Search for the cell housing the specified text and yield its [x, y] center coordinate. 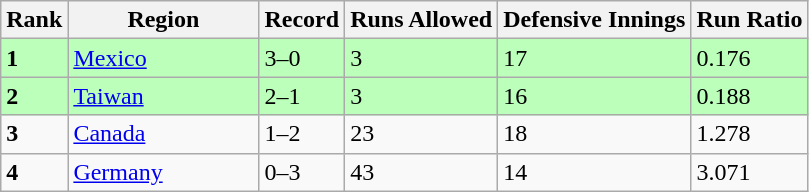
1 [34, 58]
Record [302, 20]
16 [594, 96]
Germany [164, 172]
1–2 [302, 134]
18 [594, 134]
2 [34, 96]
Run Ratio [750, 20]
17 [594, 58]
0.188 [750, 96]
0–3 [302, 172]
3–0 [302, 58]
3.071 [750, 172]
Rank [34, 20]
Region [164, 20]
Runs Allowed [422, 20]
14 [594, 172]
4 [34, 172]
23 [422, 134]
0.176 [750, 58]
43 [422, 172]
2–1 [302, 96]
Defensive Innings [594, 20]
Taiwan [164, 96]
Canada [164, 134]
Mexico [164, 58]
1.278 [750, 134]
